Determine the [x, y] coordinate at the center of the cell enclosing the given text.  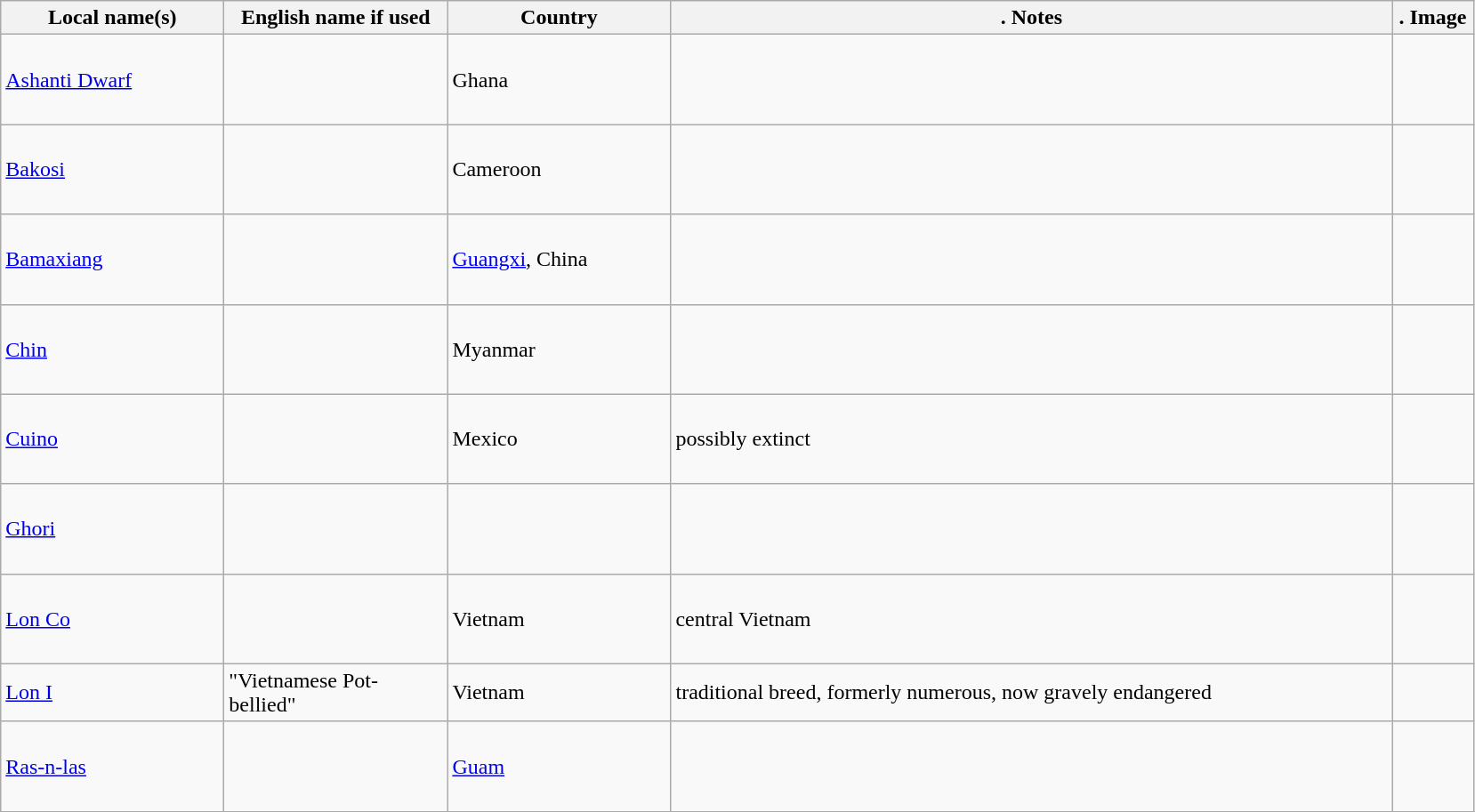
Guangxi, China [559, 260]
central Vietnam [1032, 619]
Myanmar [559, 349]
Bamaxiang [112, 260]
Ghana [559, 80]
Lon Co [112, 619]
Country [559, 18]
traditional breed, formerly numerous, now gravely endangered [1032, 692]
English name if used [336, 18]
Ashanti Dwarf [112, 80]
Cameroon [559, 169]
Ghori [112, 528]
. Notes [1032, 18]
Local name(s) [112, 18]
. Image [1432, 18]
Bakosi [112, 169]
"Vietnamese Pot-bellied" [336, 692]
Cuino [112, 439]
Chin [112, 349]
Ras-n-las [112, 767]
Lon I [112, 692]
possibly extinct [1032, 439]
Mexico [559, 439]
Guam [559, 767]
